Determine the [x, y] coordinate at the center of the cell enclosing the given text.  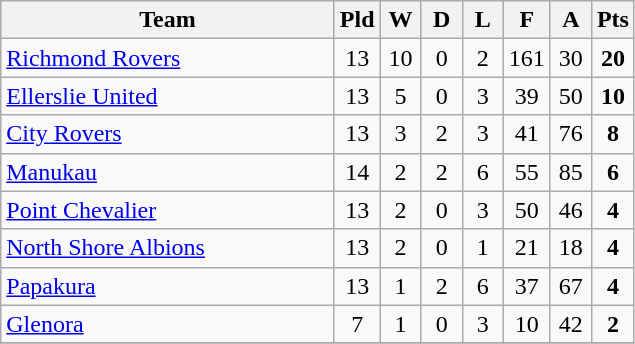
14 [357, 172]
39 [526, 96]
Point Chevalier [168, 210]
Ellerslie United [168, 96]
8 [612, 134]
85 [570, 172]
55 [526, 172]
Team [168, 20]
18 [570, 248]
37 [526, 286]
City Rovers [168, 134]
21 [526, 248]
42 [570, 324]
5 [400, 96]
30 [570, 58]
Manukau [168, 172]
41 [526, 134]
Glenora [168, 324]
46 [570, 210]
Richmond Rovers [168, 58]
L [482, 20]
W [400, 20]
Pts [612, 20]
Pld [357, 20]
Papakura [168, 286]
76 [570, 134]
67 [570, 286]
D [442, 20]
North Shore Albions [168, 248]
A [570, 20]
20 [612, 58]
7 [357, 324]
F [526, 20]
161 [526, 58]
